Return the [X, Y] coordinate for the center point of the cell that contains the specified text.  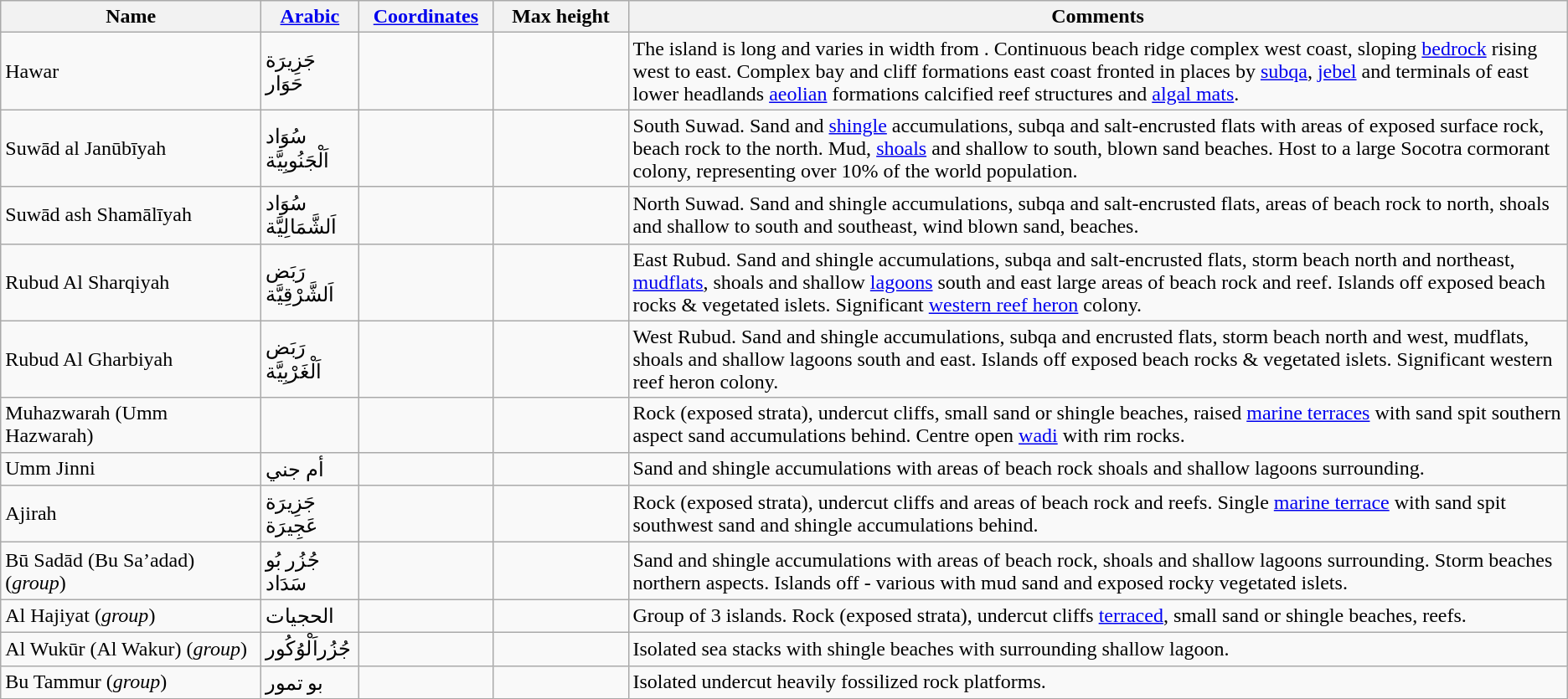
Al Hajiyat (group) [131, 616]
Bu Tammur (group) [131, 682]
Suwād ash Shamālīyah [131, 215]
Isolated sea stacks with shingle beaches with surrounding shallow lagoon. [1097, 649]
Rubud Al Sharqiyah [131, 282]
جُزُراَلْوُكُور [310, 649]
رَبَض اَلْغَرْبِيَّة [310, 359]
Hawar [131, 71]
الحجيات [310, 616]
Group of 3 islands. Rock (exposed strata), undercut cliffs terraced, small sand or shingle beaches, reefs. [1097, 616]
سُوَاد اَلْجَنُوبِيَّة [310, 148]
Umm Jinni [131, 469]
بو تمور [310, 682]
سُوَاد اَلشَّمَالِيَّة [310, 215]
Bū Sadād (Bu Sa’adad) (group) [131, 571]
Muhazwarah (Umm Hazwarah) [131, 425]
Comments [1097, 17]
Name [131, 17]
Coordinates [426, 17]
رَبَض اَلشَّرْقِيَّة [310, 282]
Max height [561, 17]
أم جني [310, 469]
Suwād al Janūbīyah [131, 148]
Sand and shingle accumulations with areas of beach rock shoals and shallow lagoons surrounding. [1097, 469]
Rubud Al Gharbiyah [131, 359]
جَزِيرَة حَوَار [310, 71]
جَزِيرَة عَجِيرَة [310, 514]
جُزُر بُو سَدَاد [310, 571]
Isolated undercut heavily fossilized rock platforms. [1097, 682]
Arabic [310, 17]
Al Wukūr (Al Wakur) (group) [131, 649]
Ajirah [131, 514]
